Capture the cell that displays the provided text and extract its (x, y) central coordinate. 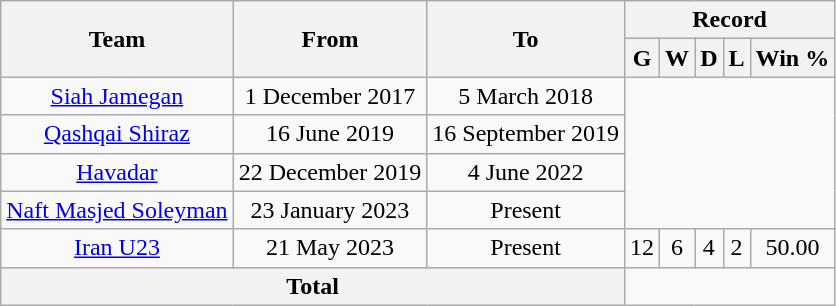
To (526, 39)
Total (313, 286)
5 March 2018 (526, 96)
Siah Jamegan (117, 96)
4 (709, 248)
D (709, 58)
23 January 2023 (330, 210)
Naft Masjed Soleyman (117, 210)
Win % (792, 58)
12 (642, 248)
Qashqai Shiraz (117, 134)
Record (729, 20)
16 June 2019 (330, 134)
Team (117, 39)
Iran U23 (117, 248)
21 May 2023 (330, 248)
50.00 (792, 248)
6 (678, 248)
16 September 2019 (526, 134)
1 December 2017 (330, 96)
W (678, 58)
From (330, 39)
22 December 2019 (330, 172)
Havadar (117, 172)
4 June 2022 (526, 172)
G (642, 58)
L (736, 58)
2 (736, 248)
